From the cell containing the given text, extract its center point as (X, Y) coordinate. 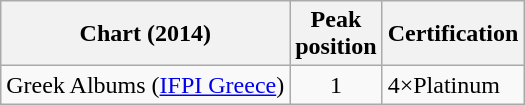
Certification (453, 34)
Greek Albums (IFPI Greece) (146, 85)
Peakposition (336, 34)
Chart (2014) (146, 34)
1 (336, 85)
4×Platinum (453, 85)
